Output the (x, y) coordinate of the center of the cell containing the given text.  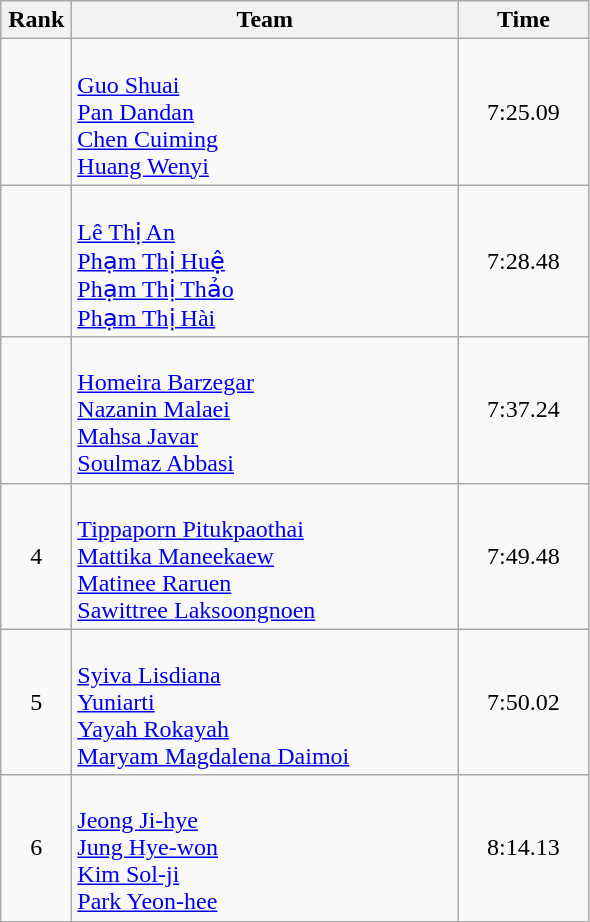
6 (36, 848)
Time (524, 20)
8:14.13 (524, 848)
7:50.02 (524, 702)
5 (36, 702)
Syiva LisdianaYuniartiYayah RokayahMaryam Magdalena Daimoi (265, 702)
7:49.48 (524, 556)
Team (265, 20)
Jeong Ji-hyeJung Hye-wonKim Sol-jiPark Yeon-hee (265, 848)
7:37.24 (524, 410)
4 (36, 556)
Homeira BarzegarNazanin MalaeiMahsa JavarSoulmaz Abbasi (265, 410)
Lê Thị AnPhạm Thị HuệPhạm Thị ThảoPhạm Thị Hài (265, 261)
7:25.09 (524, 112)
Tippaporn PitukpaothaiMattika ManeekaewMatinee RaruenSawittree Laksoongnoen (265, 556)
Guo ShuaiPan DandanChen CuimingHuang Wenyi (265, 112)
Rank (36, 20)
7:28.48 (524, 261)
